Find where the given text appears and provide that cell's center as (X, Y) coordinate. 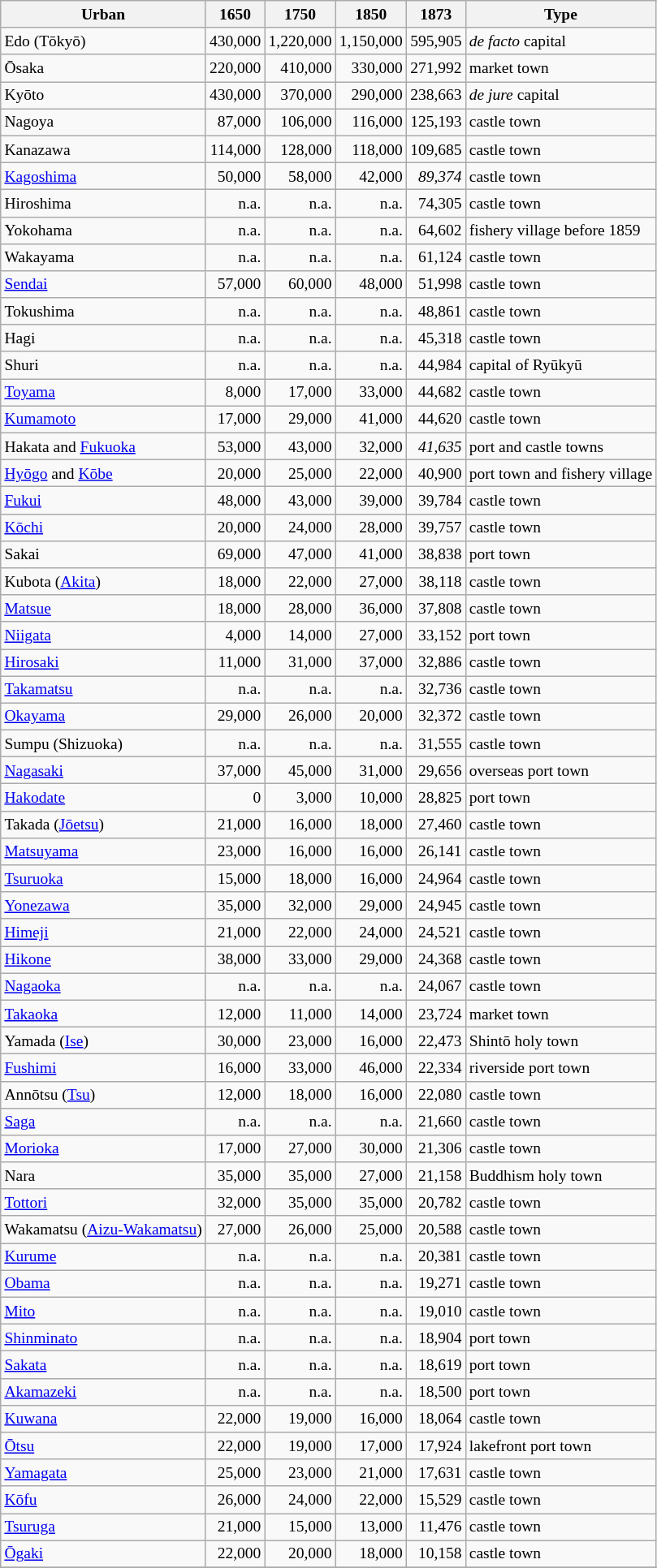
Shinminato (104, 1338)
39,000 (370, 500)
Matsue (104, 609)
Tokushima (104, 312)
22,473 (437, 1040)
19,271 (437, 1284)
47,000 (300, 554)
125,193 (437, 122)
10,158 (437, 1553)
220,000 (236, 68)
Nagoya (104, 122)
36,000 (370, 609)
Morioka (104, 1149)
21,158 (437, 1175)
Kōchi (104, 528)
Kumamoto (104, 419)
0 (236, 797)
44,682 (437, 393)
13,000 (370, 1526)
595,905 (437, 41)
32,736 (437, 690)
290,000 (370, 96)
128,000 (300, 149)
Kanazawa (104, 149)
39,784 (437, 500)
Akamazeki (104, 1391)
Ōsaka (104, 68)
Matsuyama (104, 851)
Yokohama (104, 230)
118,000 (370, 149)
51,998 (437, 284)
4,000 (236, 635)
Nagasaki (104, 771)
21,660 (437, 1122)
27,460 (437, 825)
Himeji (104, 932)
271,992 (437, 68)
Kuwana (104, 1419)
38,838 (437, 554)
28,825 (437, 797)
24,964 (437, 878)
Shintō holy town (560, 1040)
Kōfu (104, 1500)
18,500 (437, 1391)
38,000 (236, 959)
89,374 (437, 175)
18,064 (437, 1419)
Kurume (104, 1256)
Kyōto (104, 96)
24,521 (437, 932)
109,685 (437, 149)
Toyama (104, 393)
riverside port town (560, 1068)
Wakamatsu (Aizu-Wakamatsu) (104, 1229)
74,305 (437, 203)
1873 (437, 15)
3,000 (300, 797)
Takaoka (104, 1013)
lakefront port town (560, 1446)
22,334 (437, 1068)
330,000 (370, 68)
Fushimi (104, 1068)
60,000 (300, 284)
Yamagata (104, 1472)
Saga (104, 1122)
40,900 (437, 474)
Yamada (Ise) (104, 1040)
Sakai (104, 554)
33,152 (437, 635)
Sakata (104, 1365)
Buddhism holy town (560, 1175)
Kagoshima (104, 175)
port and castle towns (560, 446)
Yonezawa (104, 906)
20,588 (437, 1229)
de jure capital (560, 96)
19,010 (437, 1310)
44,984 (437, 365)
64,602 (437, 230)
fishery village before 1859 (560, 230)
238,663 (437, 96)
Niigata (104, 635)
39,757 (437, 528)
18,619 (437, 1365)
Ōgaki (104, 1553)
24,067 (437, 987)
17,631 (437, 1472)
Type (560, 15)
Hiroshima (104, 203)
Sendai (104, 284)
57,000 (236, 284)
1650 (236, 15)
58,000 (300, 175)
8,000 (236, 393)
1,220,000 (300, 41)
Takamatsu (104, 690)
38,118 (437, 581)
1850 (370, 15)
42,000 (370, 175)
21,306 (437, 1149)
44,620 (437, 419)
48,861 (437, 312)
Sumpu (Shizuoka) (104, 743)
11,476 (437, 1526)
Hagi (104, 338)
overseas port town (560, 771)
106,000 (300, 122)
116,000 (370, 122)
1750 (300, 15)
Obama (104, 1284)
Tsuruoka (104, 878)
Tsuruga (104, 1526)
Hyōgo and Kōbe (104, 474)
46,000 (370, 1068)
15,529 (437, 1500)
10,000 (370, 797)
23,724 (437, 1013)
18,904 (437, 1338)
32,886 (437, 662)
Hirosaki (104, 662)
32,372 (437, 716)
Hikone (104, 959)
370,000 (300, 96)
61,124 (437, 256)
Tottori (104, 1203)
24,368 (437, 959)
Hakodate (104, 797)
29,656 (437, 771)
de facto capital (560, 41)
37,808 (437, 609)
Ōtsu (104, 1446)
Wakayama (104, 256)
20,782 (437, 1203)
31,555 (437, 743)
Fukui (104, 500)
Annōtsu (Tsu) (104, 1094)
69,000 (236, 554)
port town and fishery village (560, 474)
Okayama (104, 716)
Urban (104, 15)
87,000 (236, 122)
114,000 (236, 149)
Mito (104, 1310)
26,141 (437, 851)
410,000 (300, 68)
1,150,000 (370, 41)
50,000 (236, 175)
41,635 (437, 446)
24,945 (437, 906)
Nagaoka (104, 987)
capital of Ryūkyū (560, 365)
53,000 (236, 446)
Nara (104, 1175)
17,924 (437, 1446)
Takada (Jōetsu) (104, 825)
45,000 (300, 771)
20,381 (437, 1256)
Kubota (Akita) (104, 581)
Edo (Tōkyō) (104, 41)
Shuri (104, 365)
22,080 (437, 1094)
45,318 (437, 338)
Hakata and Fukuoka (104, 446)
